Search for the cell housing the specified text and yield its (x, y) center coordinate. 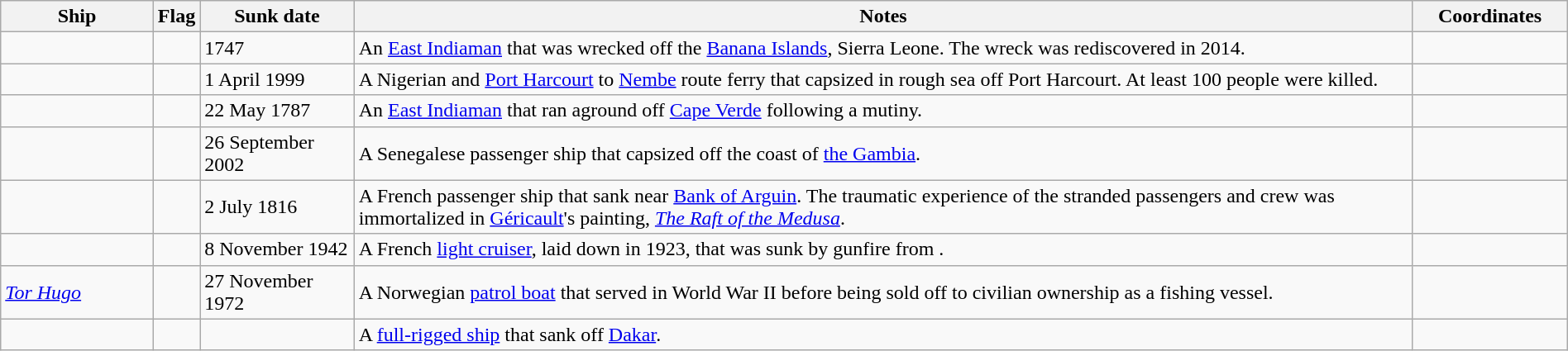
A French light cruiser, laid down in 1923, that was sunk by gunfire from . (883, 249)
Notes (883, 17)
Tor Hugo (78, 292)
8 November 1942 (277, 249)
27 November 1972 (277, 292)
An East Indiaman that ran aground off Cape Verde following a mutiny. (883, 111)
A Nigerian and Port Harcourt to Nembe route ferry that capsized in rough sea off Port Harcourt. At least 100 people were killed. (883, 79)
22 May 1787 (277, 111)
A Senegalese passenger ship that capsized off the coast of the Gambia. (883, 154)
Sunk date (277, 17)
1 April 1999 (277, 79)
1747 (277, 48)
Flag (176, 17)
Coordinates (1490, 17)
A Norwegian patrol boat that served in World War II before being sold off to civilian ownership as a fishing vessel. (883, 292)
A full-rigged ship that sank off Dakar. (883, 334)
2 July 1816 (277, 206)
26 September 2002 (277, 154)
An East Indiaman that was wrecked off the Banana Islands, Sierra Leone. The wreck was rediscovered in 2014. (883, 48)
Ship (78, 17)
